Scan for the cell matching the given text and deliver its (x, y) coordinate at center. 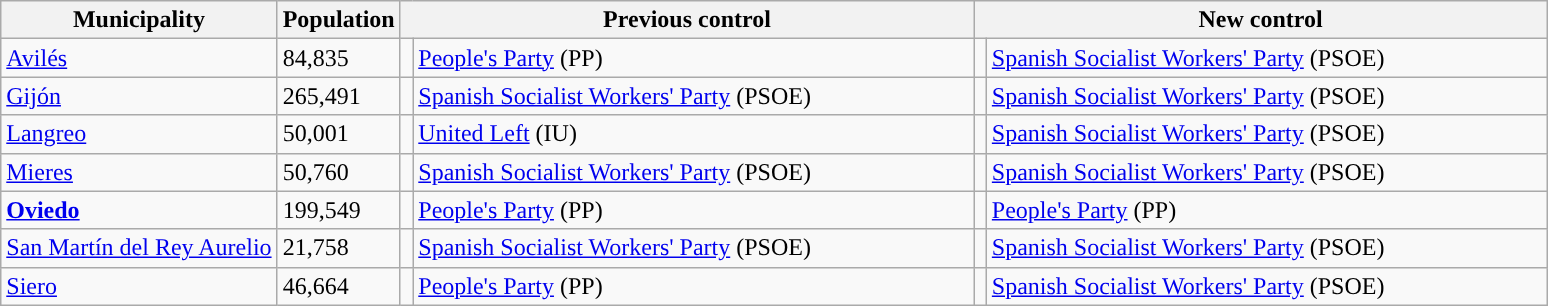
46,664 (338, 286)
50,001 (338, 134)
84,835 (338, 58)
Gijón (139, 96)
Population (338, 20)
21,758 (338, 248)
Previous control (687, 20)
United Left (IU) (694, 134)
New control (1261, 20)
50,760 (338, 172)
Mieres (139, 172)
San Martín del Rey Aurelio (139, 248)
Oviedo (139, 210)
Siero (139, 286)
Municipality (139, 20)
265,491 (338, 96)
Langreo (139, 134)
Avilés (139, 58)
199,549 (338, 210)
